From the cell containing the given text, extract its center point as (X, Y) coordinate. 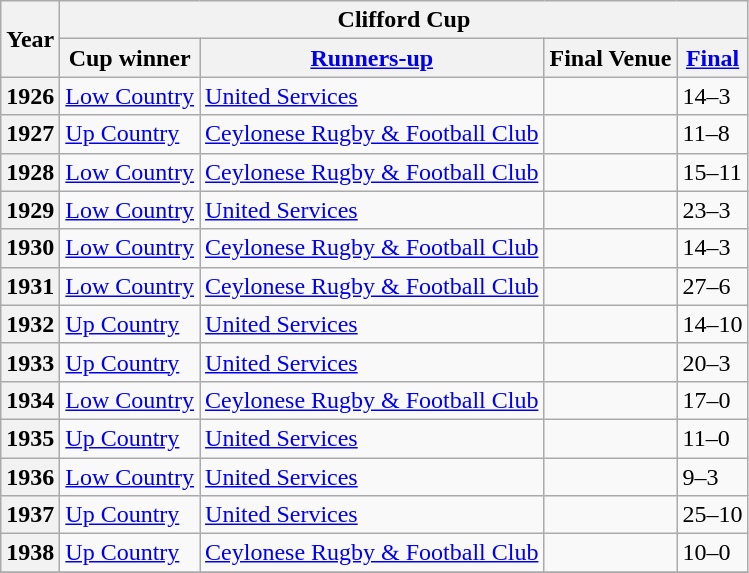
25–10 (712, 515)
27–6 (712, 286)
1930 (30, 248)
17–0 (712, 400)
1936 (30, 477)
Year (30, 39)
Cup winner (130, 58)
1929 (30, 210)
1928 (30, 172)
20–3 (712, 362)
10–0 (712, 553)
1932 (30, 324)
Runners-up (372, 58)
1937 (30, 515)
Final Venue (610, 58)
1934 (30, 400)
11–0 (712, 438)
1933 (30, 362)
1938 (30, 553)
14–10 (712, 324)
Clifford Cup (404, 20)
1926 (30, 96)
15–11 (712, 172)
Final (712, 58)
9–3 (712, 477)
11–8 (712, 134)
1931 (30, 286)
1927 (30, 134)
23–3 (712, 210)
1935 (30, 438)
